Determine the [X, Y] coordinate at the center of the cell enclosing the given text.  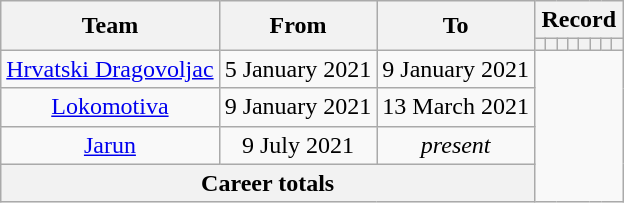
Career totals [268, 183]
9 July 2021 [298, 145]
13 March 2021 [456, 107]
Record [579, 20]
present [456, 145]
To [456, 26]
5 January 2021 [298, 69]
Team [110, 26]
From [298, 26]
Hrvatski Dragovoljac [110, 69]
Lokomotiva [110, 107]
Jarun [110, 145]
